Scan for the cell matching the given text and deliver its [x, y] coordinate at center. 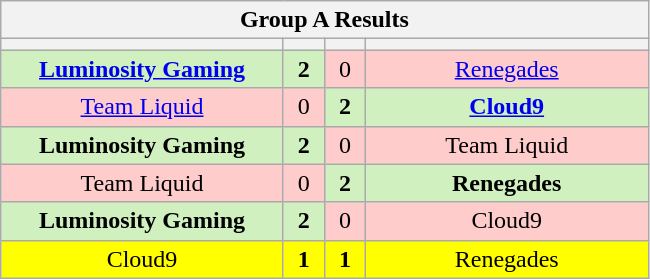
Group A Results [324, 20]
